Detect which cell encompasses the target text, then output its (x, y) center coordinate. 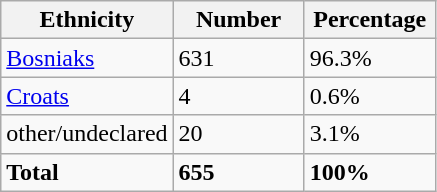
other/undeclared (87, 134)
655 (238, 172)
Croats (87, 96)
20 (238, 134)
Ethnicity (87, 20)
0.6% (370, 96)
4 (238, 96)
96.3% (370, 58)
Bosniaks (87, 58)
Total (87, 172)
3.1% (370, 134)
Number (238, 20)
100% (370, 172)
631 (238, 58)
Percentage (370, 20)
